Return [X, Y] of the center of cell containing provided text 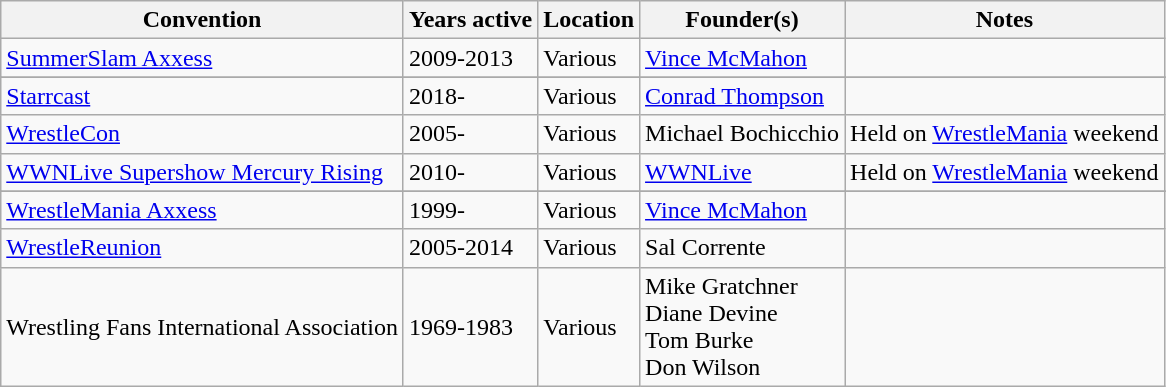
Michael Bochicchio [742, 134]
Convention [202, 20]
1969-1983 [470, 326]
WrestleReunion [202, 248]
Conrad Thompson [742, 96]
WWNLive [742, 172]
Sal Corrente [742, 248]
Founder(s) [742, 20]
Starrcast [202, 96]
WWNLive Supershow Mercury Rising [202, 172]
SummerSlam Axxess [202, 58]
Notes [1005, 20]
Wrestling Fans International Association [202, 326]
WrestleMania Axxess [202, 210]
Years active [470, 20]
2018- [470, 96]
2009-2013 [470, 58]
2010- [470, 172]
2005-2014 [470, 248]
1999- [470, 210]
2005- [470, 134]
WrestleCon [202, 134]
Mike GratchnerDiane DevineTom BurkeDon Wilson [742, 326]
Location [589, 20]
